Identify which cell holds the provided text, then report its [x, y] central coordinate. 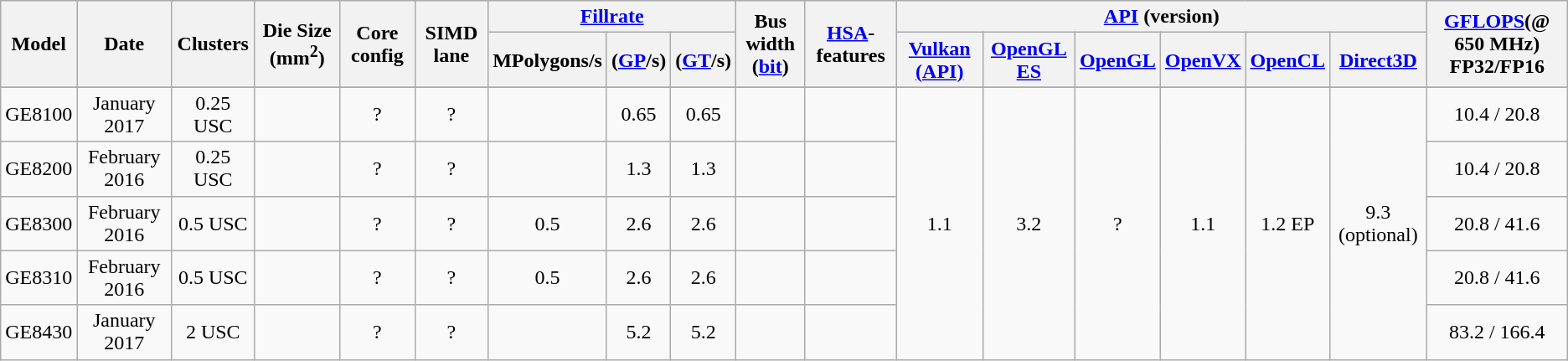
2 USC [213, 332]
Die Size (mm2) [297, 44]
Clusters [213, 44]
GE8200 [39, 169]
3.2 [1029, 223]
GE8430 [39, 332]
GFLOPS(@ 650 MHz)FP32/FP16 [1497, 44]
API (version) [1161, 17]
(GT/s) [704, 60]
MPolygons/s [548, 60]
Direct3D [1378, 60]
1.2 EP [1287, 223]
GE8100 [39, 114]
SIMD lane [451, 44]
Date [124, 44]
GE8300 [39, 223]
OpenVX [1203, 60]
83.2 / 166.4 [1497, 332]
Bus width(bit) [771, 44]
Fillrate [612, 17]
(GP/s) [638, 60]
GE8310 [39, 278]
Model [39, 44]
Core config [378, 44]
Vulkan (API) [940, 60]
OpenCL [1287, 60]
HSA-features [851, 44]
OpenGL [1118, 60]
9.3 (optional) [1378, 223]
OpenGL ES [1029, 60]
